Pinpoint the cell where the given text exists, returning its [x, y] midpoint coordinate. 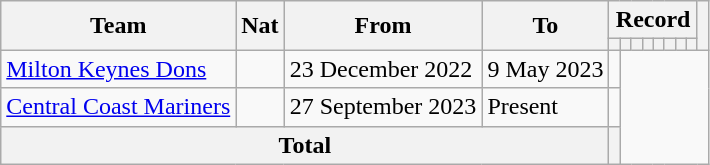
Present [546, 107]
Record [653, 20]
9 May 2023 [546, 69]
Central Coast Mariners [118, 107]
Nat [260, 26]
To [546, 26]
23 December 2022 [383, 69]
Milton Keynes Dons [118, 69]
27 September 2023 [383, 107]
Total [305, 145]
From [383, 26]
Team [118, 26]
